Determine the [X, Y] coordinate at the center of the cell enclosing the given text.  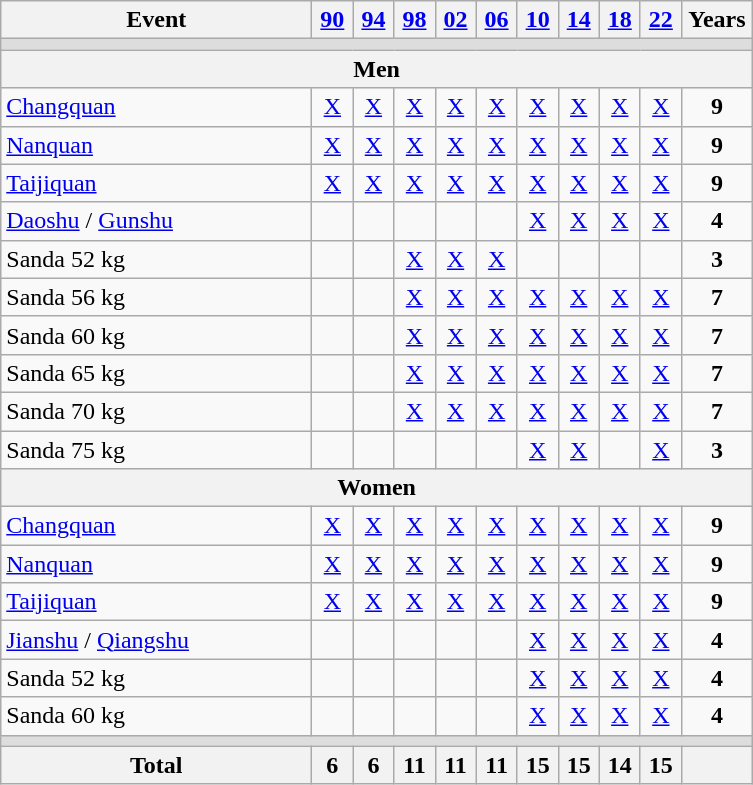
18 [620, 20]
Men [377, 69]
90 [332, 20]
Event [156, 20]
10 [538, 20]
94 [374, 20]
98 [414, 20]
Sanda 70 kg [156, 411]
Total [156, 765]
Sanda 56 kg [156, 297]
06 [496, 20]
Women [377, 488]
Jianshu / Qiangshu [156, 640]
Sanda 65 kg [156, 373]
Daoshu / Gunshu [156, 221]
Sanda 75 kg [156, 449]
Years [716, 20]
02 [456, 20]
22 [660, 20]
